Determine the (X, Y) coordinate at the center of the cell enclosing the given text.  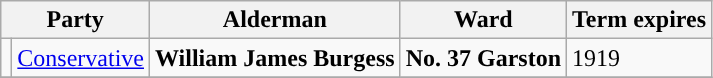
William James Burgess (276, 58)
Term expires (640, 20)
1919 (640, 58)
Party (76, 20)
No. 37 Garston (483, 58)
Alderman (276, 20)
Ward (483, 20)
Conservative (81, 58)
